Output the [x, y] coordinate of the center of the cell containing the given text.  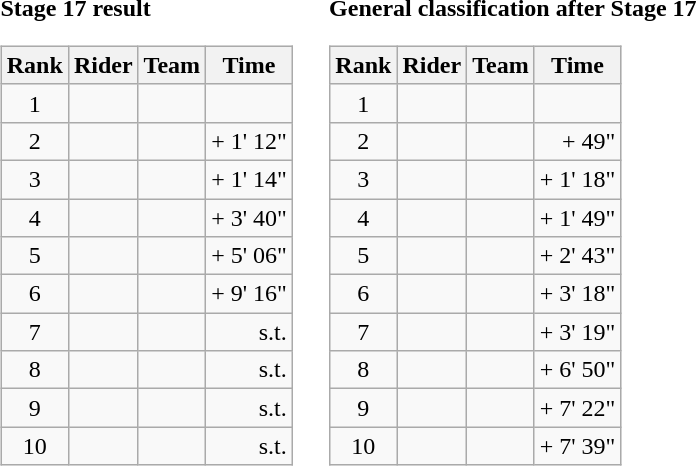
+ 3' 40" [250, 217]
+ 3' 18" [578, 294]
+ 2' 43" [578, 256]
+ 1' 14" [250, 179]
+ 5' 06" [250, 256]
+ 9' 16" [250, 294]
+ 7' 22" [578, 408]
+ 7' 39" [578, 446]
+ 6' 50" [578, 370]
+ 1' 12" [250, 141]
+ 3' 19" [578, 332]
+ 1' 18" [578, 179]
+ 49" [578, 141]
+ 1' 49" [578, 217]
